Extract the (x, y) coordinate from the center of the cell holding the provided text.  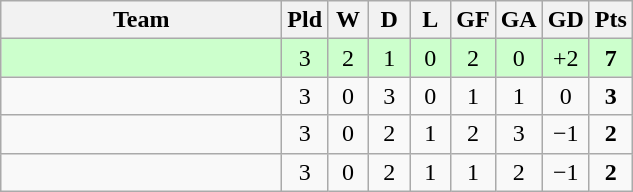
W (348, 20)
D (390, 20)
Pld (305, 20)
GD (566, 20)
Team (142, 20)
+2 (566, 58)
GA (518, 20)
7 (610, 58)
Pts (610, 20)
L (430, 20)
GF (473, 20)
